From the cell containing the given text, extract its center point as (x, y) coordinate. 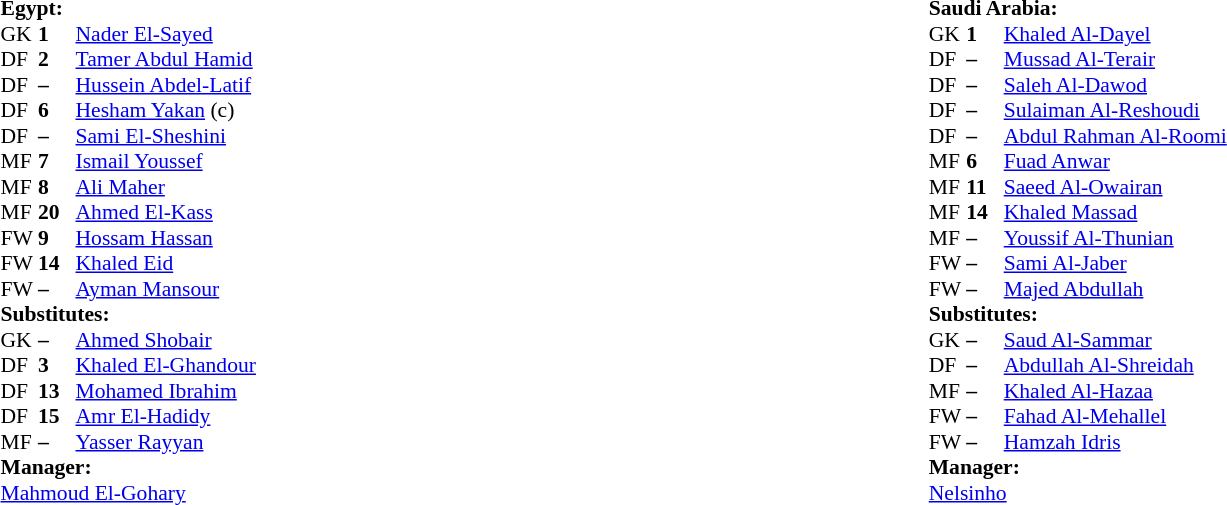
Fuad Anwar (1116, 161)
Mohamed Ibrahim (166, 391)
Ismail Youssef (166, 161)
Sulaiman Al-Reshoudi (1116, 111)
8 (57, 187)
Hussein Abdel-Latif (166, 85)
Mussad Al-Terair (1116, 59)
Sami El-Sheshini (166, 136)
Khaled Massad (1116, 213)
Abdul Rahman Al-Roomi (1116, 136)
Ali Maher (166, 187)
11 (985, 187)
2 (57, 59)
13 (57, 391)
Saud Al-Sammar (1116, 340)
3 (57, 365)
7 (57, 161)
Yasser Rayyan (166, 442)
Khaled Eid (166, 263)
Khaled El-Ghandour (166, 365)
Ahmed El-Kass (166, 213)
9 (57, 238)
Ahmed Shobair (166, 340)
Khaled Al-Dayel (1116, 34)
Majed Abdullah (1116, 289)
15 (57, 417)
Fahad Al-Mehallel (1116, 417)
Ayman Mansour (166, 289)
Youssif Al-Thunian (1116, 238)
Sami Al-Jaber (1116, 263)
Abdullah Al-Shreidah (1116, 365)
Tamer Abdul Hamid (166, 59)
Amr El-Hadidy (166, 417)
Saeed Al-Owairan (1116, 187)
Hesham Yakan (c) (166, 111)
Nader El-Sayed (166, 34)
Hossam Hassan (166, 238)
Hamzah Idris (1116, 442)
20 (57, 213)
Khaled Al-Hazaa (1116, 391)
Saleh Al-Dawod (1116, 85)
